Scan for the cell matching the given text and deliver its (x, y) coordinate at center. 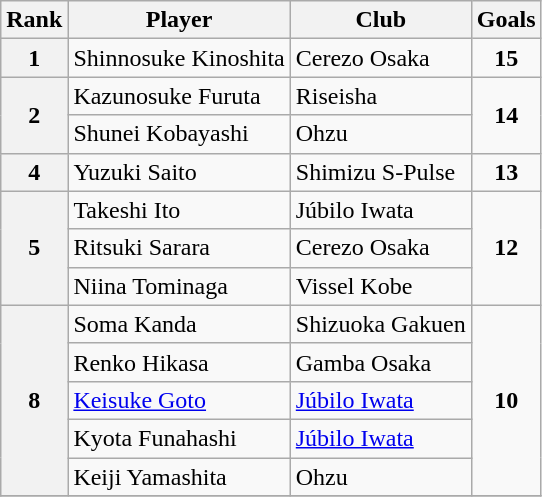
Ritsuki Sarara (179, 248)
Shunei Kobayashi (179, 134)
1 (34, 58)
Renko Hikasa (179, 362)
Keiji Yamashita (179, 477)
Gamba Osaka (380, 362)
Shimizu S-Pulse (380, 172)
Shizuoka Gakuen (380, 324)
Keisuke Goto (179, 400)
13 (506, 172)
4 (34, 172)
Vissel Kobe (380, 286)
Club (380, 20)
Riseisha (380, 96)
Niina Tominaga (179, 286)
Goals (506, 20)
Soma Kanda (179, 324)
Shinnosuke Kinoshita (179, 58)
10 (506, 400)
Kyota Funahashi (179, 438)
Kazunosuke Furuta (179, 96)
2 (34, 115)
Rank (34, 20)
8 (34, 400)
15 (506, 58)
14 (506, 115)
12 (506, 248)
Player (179, 20)
Yuzuki Saito (179, 172)
Takeshi Ito (179, 210)
5 (34, 248)
